Identify which cell holds the provided text, then report its (x, y) central coordinate. 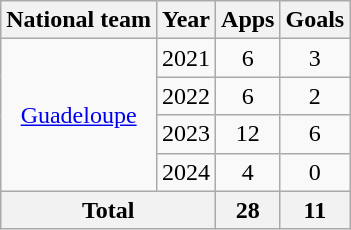
0 (315, 172)
Apps (248, 20)
National team (79, 20)
11 (315, 210)
Guadeloupe (79, 115)
4 (248, 172)
2023 (186, 134)
28 (248, 210)
2022 (186, 96)
3 (315, 58)
Goals (315, 20)
2 (315, 96)
2021 (186, 58)
2024 (186, 172)
Total (108, 210)
Year (186, 20)
12 (248, 134)
